Determine the (X, Y) coordinate at the center of the cell enclosing the given text.  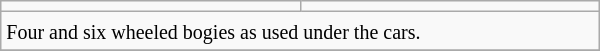
Four and six wheeled bogies as used under the cars. (300, 31)
